Determine the [x, y] coordinate at the center of the cell enclosing the given text.  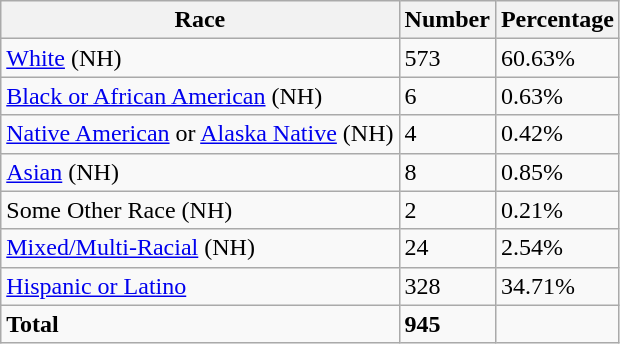
Race [200, 20]
60.63% [557, 58]
6 [447, 96]
2 [447, 210]
Asian (NH) [200, 172]
Black or African American (NH) [200, 96]
573 [447, 58]
4 [447, 134]
Hispanic or Latino [200, 286]
Some Other Race (NH) [200, 210]
34.71% [557, 286]
24 [447, 248]
0.42% [557, 134]
Percentage [557, 20]
0.21% [557, 210]
Mixed/Multi-Racial (NH) [200, 248]
0.85% [557, 172]
0.63% [557, 96]
White (NH) [200, 58]
Total [200, 324]
Number [447, 20]
945 [447, 324]
328 [447, 286]
Native American or Alaska Native (NH) [200, 134]
8 [447, 172]
2.54% [557, 248]
